Return the [X, Y] coordinate for the center point of the cell that contains the specified text.  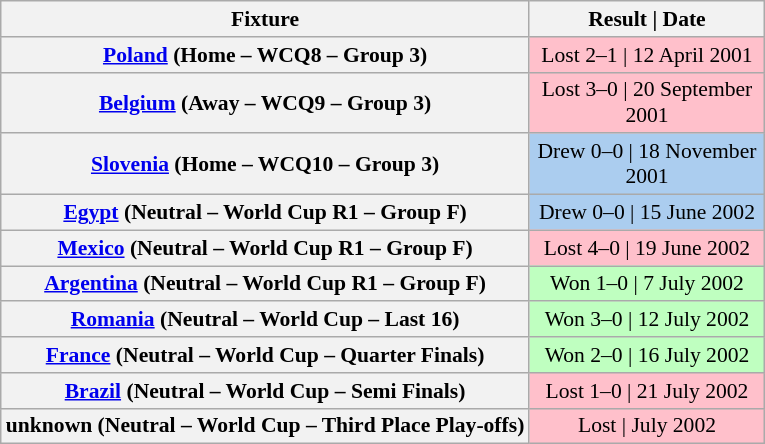
Drew 0–0 | 18 November 2001 [646, 164]
Poland (Home – WCQ8 – Group 3) [266, 55]
Won 3–0 | 12 July 2002 [646, 320]
Romania (Neutral – World Cup – Last 16) [266, 320]
Drew 0–0 | 15 June 2002 [646, 213]
Won 2–0 | 16 July 2002 [646, 355]
Slovenia (Home – WCQ10 – Group 3) [266, 164]
Belgium (Away – WCQ9 – Group 3) [266, 102]
France (Neutral – World Cup – Quarter Finals) [266, 355]
Fixture [266, 19]
Result | Date [646, 19]
Argentina (Neutral – World Cup R1 – Group F) [266, 284]
Lost 2–1 | 12 April 2001 [646, 55]
Mexico (Neutral – World Cup R1 – Group F) [266, 248]
Lost | July 2002 [646, 426]
Brazil (Neutral – World Cup – Semi Finals) [266, 391]
Lost 4–0 | 19 June 2002 [646, 248]
Egypt (Neutral – World Cup R1 – Group F) [266, 213]
unknown (Neutral – World Cup – Third Place Play-offs) [266, 426]
Won 1–0 | 7 July 2002 [646, 284]
Lost 1–0 | 21 July 2002 [646, 391]
Lost 3–0 | 20 September 2001 [646, 102]
